Search for the cell housing the specified text and yield its (x, y) center coordinate. 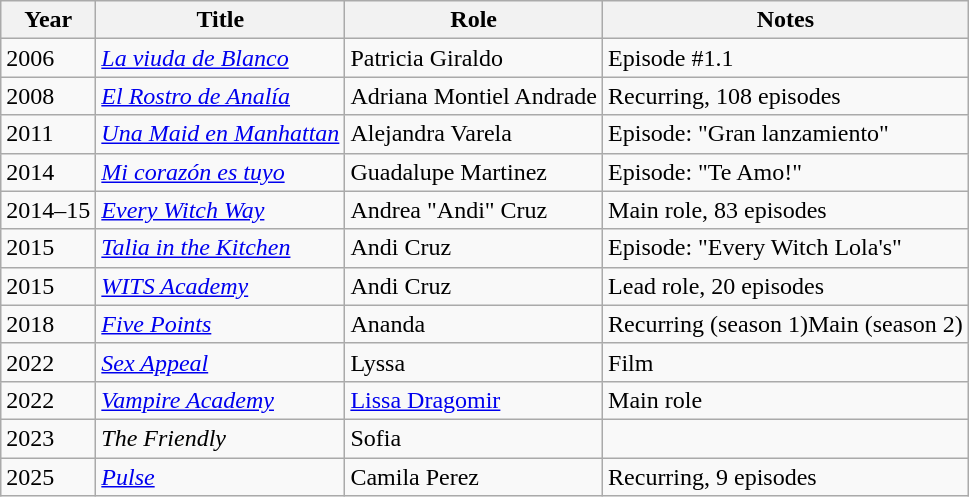
Role (474, 20)
Episode: "Te Amo!" (786, 172)
2025 (48, 477)
Patricia Giraldo (474, 58)
2014–15 (48, 210)
El Rostro de Analía (220, 96)
Year (48, 20)
Every Witch Way (220, 210)
2018 (48, 324)
La viuda de Blanco (220, 58)
Sofia (474, 438)
Episode: "Gran lanzamiento" (786, 134)
Main role (786, 400)
Recurring, 9 episodes (786, 477)
Notes (786, 20)
Talia in the Kitchen (220, 248)
2006 (48, 58)
Main role, 83 episodes (786, 210)
WITS Academy (220, 286)
Title (220, 20)
Vampire Academy (220, 400)
Sex Appeal (220, 362)
Camila Perez (474, 477)
2014 (48, 172)
Lyssa (474, 362)
Lead role, 20 episodes (786, 286)
Episode: "Every Witch Lola's" (786, 248)
2023 (48, 438)
2008 (48, 96)
2011 (48, 134)
Recurring (season 1)Main (season 2) (786, 324)
Pulse (220, 477)
Ananda (474, 324)
Five Points (220, 324)
Guadalupe Martinez (474, 172)
Recurring, 108 episodes (786, 96)
Mi corazón es tuyo (220, 172)
Alejandra Varela (474, 134)
The Friendly (220, 438)
Adriana Montiel Andrade (474, 96)
Andrea "Andi" Cruz (474, 210)
Episode #1.1 (786, 58)
Una Maid en Manhattan (220, 134)
Lissa Dragomir (474, 400)
Film (786, 362)
